Provide the [X, Y] coordinate of the cell's center where the given text is located.  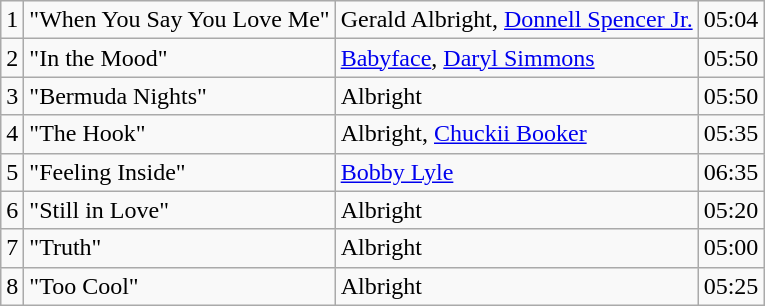
3 [12, 96]
05:20 [731, 210]
"Feeling Inside" [180, 172]
05:00 [731, 248]
8 [12, 286]
05:35 [731, 134]
Babyface, Daryl Simmons [516, 58]
Albright, Chuckii Booker [516, 134]
5 [12, 172]
"Too Cool" [180, 286]
Gerald Albright, Donnell Spencer Jr. [516, 20]
05:25 [731, 286]
7 [12, 248]
06:35 [731, 172]
4 [12, 134]
"Bermuda Nights" [180, 96]
"In the Mood" [180, 58]
"Still in Love" [180, 210]
1 [12, 20]
Bobby Lyle [516, 172]
"When You Say You Love Me" [180, 20]
6 [12, 210]
"The Hook" [180, 134]
"Truth" [180, 248]
05:04 [731, 20]
2 [12, 58]
